Locate the cell with the specified text and output its (X, Y) center coordinate. 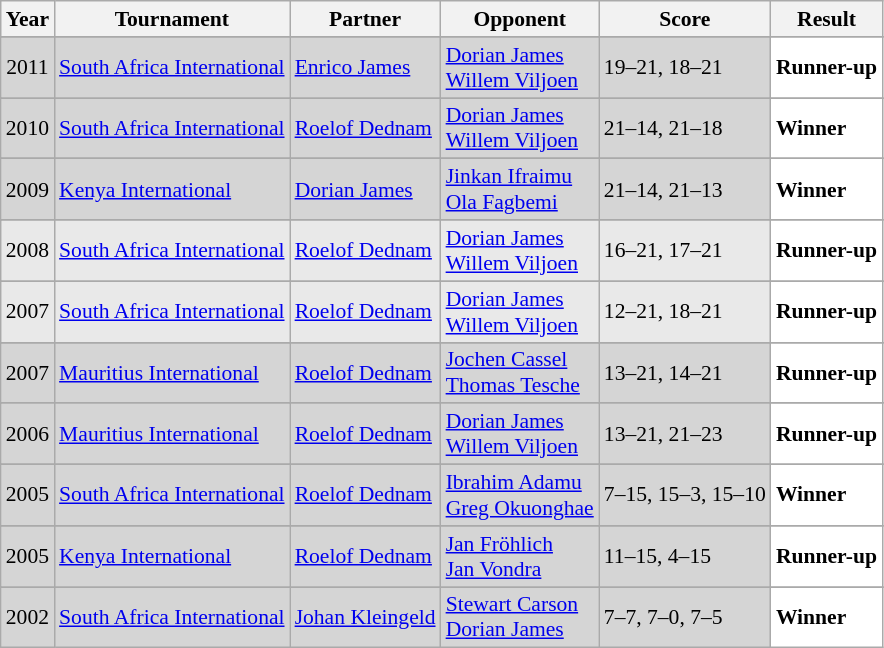
21–14, 21–18 (685, 128)
Stewart Carson Dorian James (520, 618)
2011 (28, 68)
19–21, 18–21 (685, 68)
Dorian James (366, 190)
13–21, 14–21 (685, 372)
13–21, 21–23 (685, 434)
Score (685, 19)
Jochen Cassel Thomas Tesche (520, 372)
Partner (366, 19)
Result (826, 19)
16–21, 17–21 (685, 250)
21–14, 21–13 (685, 190)
Jinkan Ifraimu Ola Fagbemi (520, 190)
2008 (28, 250)
2002 (28, 618)
2009 (28, 190)
7–15, 15–3, 15–10 (685, 496)
Ibrahim Adamu Greg Okuonghae (520, 496)
11–15, 4–15 (685, 556)
7–7, 7–0, 7–5 (685, 618)
Jan Fröhlich Jan Vondra (520, 556)
Johan Kleingeld (366, 618)
Tournament (172, 19)
2006 (28, 434)
2010 (28, 128)
12–21, 18–21 (685, 312)
Year (28, 19)
Enrico James (366, 68)
Opponent (520, 19)
